For the text-containing cell, return its midpoint in [X, Y] coordinate format. 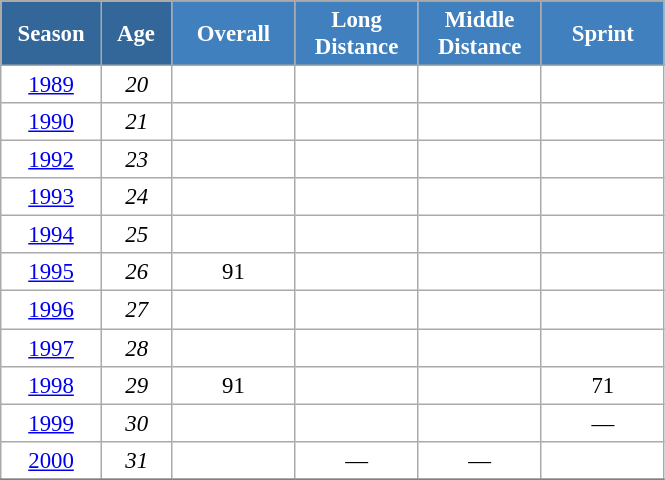
30 [136, 423]
Overall [234, 34]
1996 [52, 310]
2000 [52, 460]
21 [136, 122]
1997 [52, 348]
23 [136, 160]
1994 [52, 235]
29 [136, 385]
27 [136, 310]
1998 [52, 385]
31 [136, 460]
25 [136, 235]
Age [136, 34]
20 [136, 85]
Long Distance [356, 34]
Season [52, 34]
1989 [52, 85]
1999 [52, 423]
Middle Distance [480, 34]
26 [136, 273]
Sprint [602, 34]
1992 [52, 160]
1995 [52, 273]
24 [136, 197]
71 [602, 385]
1990 [52, 122]
28 [136, 348]
1993 [52, 197]
